Extract the (x, y) coordinate from the center of the cell holding the provided text.  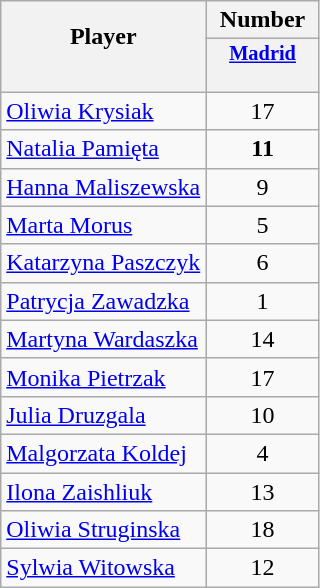
18 (263, 530)
Natalia Pamięta (104, 149)
Malgorzata Koldej (104, 453)
1 (263, 301)
Monika Pietrzak (104, 377)
Oliwia Krysiak (104, 111)
Ilona Zaishliuk (104, 491)
Martyna Wardaszka (104, 339)
Katarzyna Paszczyk (104, 263)
Oliwia Struginska (104, 530)
Sylwia Witowska (104, 568)
12 (263, 568)
6 (263, 263)
14 (263, 339)
Patrycja Zawadzka (104, 301)
Player (104, 36)
13 (263, 491)
Number (263, 20)
Hanna Maliszewska (104, 187)
Marta Morus (104, 225)
10 (263, 415)
5 (263, 225)
11 (263, 149)
Madrid (263, 54)
4 (263, 453)
Julia Druzgala (104, 415)
9 (263, 187)
